For the text-containing cell, return its midpoint in [x, y] coordinate format. 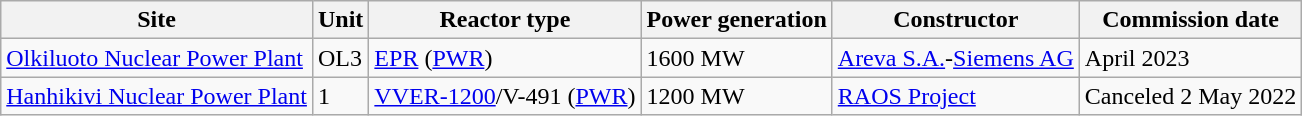
1600 MW [736, 58]
Commission date [1190, 20]
Site [157, 20]
April 2023 [1190, 58]
VVER-1200/V-491 (PWR) [505, 96]
OL3 [340, 58]
Constructor [956, 20]
1200 MW [736, 96]
Power generation [736, 20]
Olkiluoto Nuclear Power Plant [157, 58]
Areva S.A.-Siemens AG [956, 58]
EPR (PWR) [505, 58]
Hanhikivi Nuclear Power Plant [157, 96]
Canceled 2 May 2022 [1190, 96]
Reactor type [505, 20]
1 [340, 96]
Unit [340, 20]
RAOS Project [956, 96]
